Pinpoint the cell where the given text exists, returning its (x, y) midpoint coordinate. 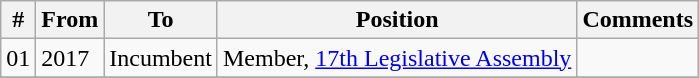
2017 (70, 58)
Member, 17th Legislative Assembly (396, 58)
01 (18, 58)
# (18, 20)
From (70, 20)
Position (396, 20)
Incumbent (161, 58)
Comments (638, 20)
To (161, 20)
